Search for the cell housing the specified text and yield its [X, Y] center coordinate. 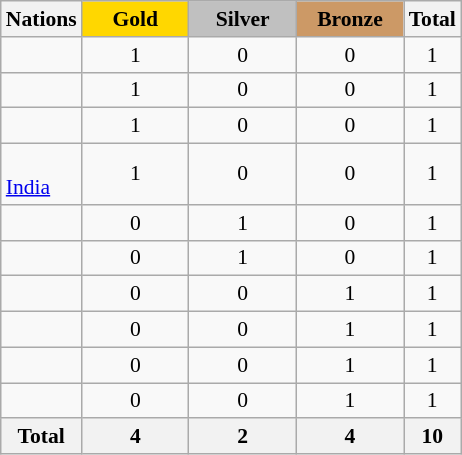
2 [242, 437]
India [42, 174]
Gold [136, 19]
Bronze [350, 19]
Nations [42, 19]
Silver [242, 19]
10 [432, 437]
